Search for the cell housing the specified text and yield its (X, Y) center coordinate. 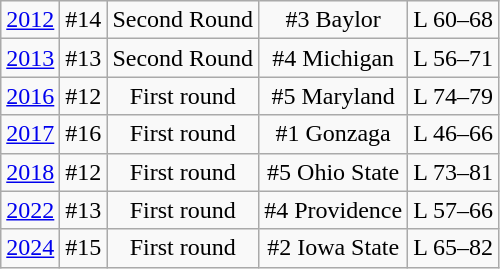
L 56–71 (454, 58)
L 74–79 (454, 96)
2017 (30, 134)
#1 Gonzaga (334, 134)
#5 Ohio State (334, 172)
L 46–66 (454, 134)
#5 Maryland (334, 96)
#3 Baylor (334, 20)
L 73–81 (454, 172)
2012 (30, 20)
2024 (30, 248)
#4 Michigan (334, 58)
2016 (30, 96)
2022 (30, 210)
#2 Iowa State (334, 248)
#15 (84, 248)
#16 (84, 134)
2013 (30, 58)
#14 (84, 20)
#4 Providence (334, 210)
2018 (30, 172)
L 60–68 (454, 20)
L 57–66 (454, 210)
L 65–82 (454, 248)
